For the text-containing cell, return its midpoint in (x, y) coordinate format. 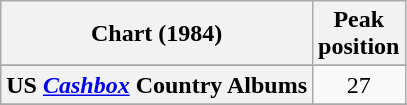
Chart (1984) (157, 34)
US Cashbox Country Albums (157, 85)
27 (359, 85)
Peakposition (359, 34)
